Search for the cell housing the specified text and yield its (X, Y) center coordinate. 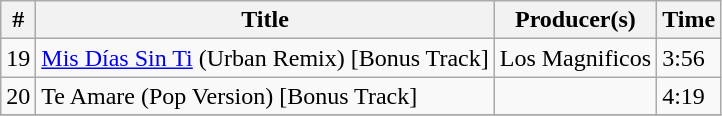
3:56 (689, 58)
Time (689, 20)
Los Magnificos (575, 58)
Title (265, 20)
Te Amare (Pop Version) [Bonus Track] (265, 96)
Producer(s) (575, 20)
Mis Días Sin Ti (Urban Remix) [Bonus Track] (265, 58)
4:19 (689, 96)
20 (18, 96)
19 (18, 58)
# (18, 20)
